For the text-containing cell, return its midpoint in [x, y] coordinate format. 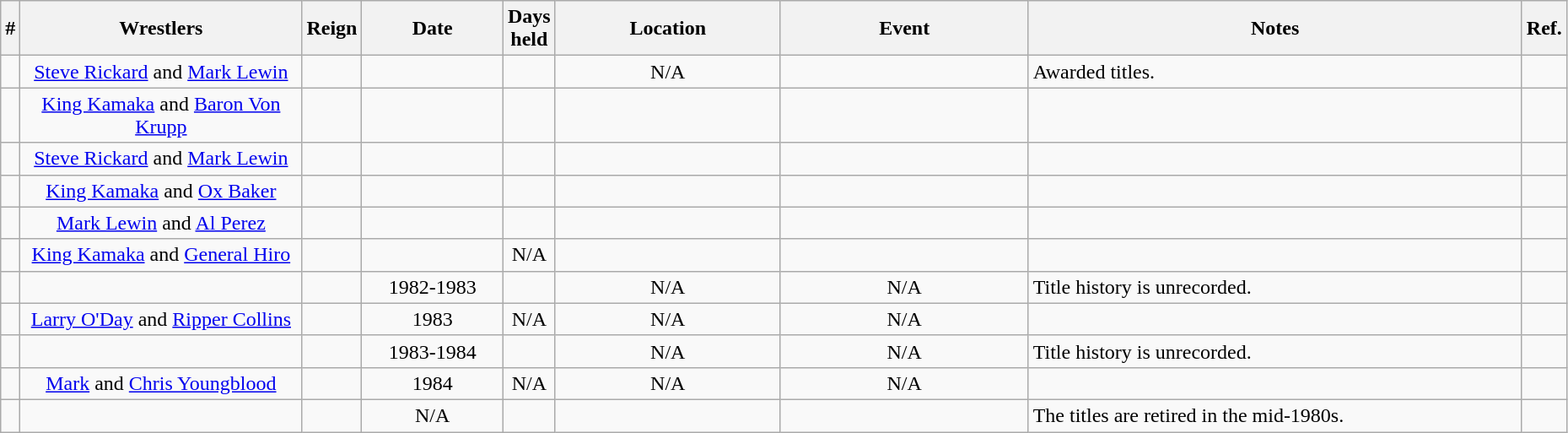
1983 [432, 319]
Ref. [1544, 29]
# [10, 29]
Notes [1275, 29]
Wrestlers [161, 29]
1983-1984 [432, 351]
1982-1983 [432, 287]
1984 [432, 383]
King Kamaka and Ox Baker [161, 191]
The titles are retired in the mid-1980s. [1275, 415]
Reign [332, 29]
Awarded titles. [1275, 72]
Mark Lewin and Al Perez [161, 223]
Event [904, 29]
Larry O'Day and Ripper Collins [161, 319]
Mark and Chris Youngblood [161, 383]
King Kamaka and Baron Von Krupp [161, 115]
Location [668, 29]
King Kamaka and General Hiro [161, 255]
Daysheld [529, 29]
Date [432, 29]
